Output the [x, y] coordinate of the center of the cell containing the given text.  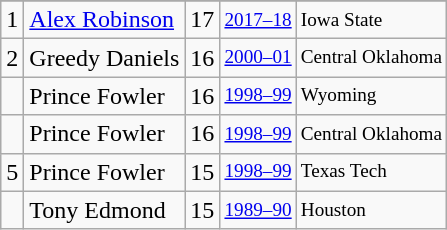
Iowa State [371, 20]
Alex Robinson [104, 20]
Tony Edmond [104, 210]
5 [12, 172]
2 [12, 58]
2017–18 [258, 20]
2000–01 [258, 58]
17 [202, 20]
Greedy Daniels [104, 58]
Wyoming [371, 96]
1989–90 [258, 210]
Houston [371, 210]
Texas Tech [371, 172]
1 [12, 20]
